Identify which cell holds the provided text, then report its (X, Y) central coordinate. 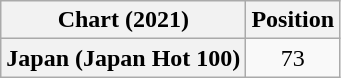
Japan (Japan Hot 100) (124, 58)
Position (293, 20)
73 (293, 58)
Chart (2021) (124, 20)
